Identify which cell holds the provided text, then report its [x, y] central coordinate. 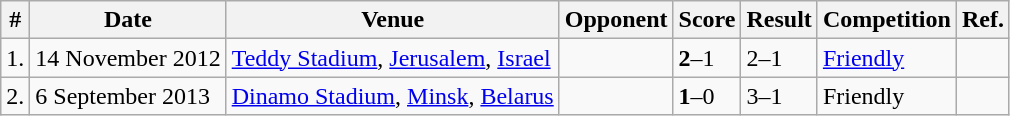
Ref. [982, 20]
Result [779, 20]
2. [16, 96]
6 September 2013 [128, 96]
14 November 2012 [128, 58]
1–0 [707, 96]
Dinamo Stadium, Minsk, Belarus [392, 96]
1. [16, 58]
Competition [886, 20]
Date [128, 20]
Venue [392, 20]
Teddy Stadium, Jerusalem, Israel [392, 58]
# [16, 20]
3–1 [779, 96]
Opponent [616, 20]
Score [707, 20]
